Search for the cell housing the specified text and yield its [x, y] center coordinate. 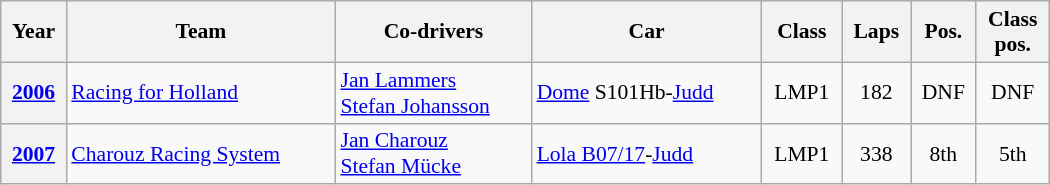
Racing for Holland [200, 92]
Co-drivers [433, 32]
Team [200, 32]
Charouz Racing System [200, 154]
338 [876, 154]
5th [1012, 154]
8th [944, 154]
182 [876, 92]
Lola B07/17-Judd [647, 154]
2007 [34, 154]
Car [647, 32]
Jan Charouz Stefan Mücke [433, 154]
Classpos. [1012, 32]
Dome S101Hb-Judd [647, 92]
Jan Lammers Stefan Johansson [433, 92]
Pos. [944, 32]
Year [34, 32]
2006 [34, 92]
Class [802, 32]
Laps [876, 32]
